Detect which cell encompasses the target text, then output its [x, y] center coordinate. 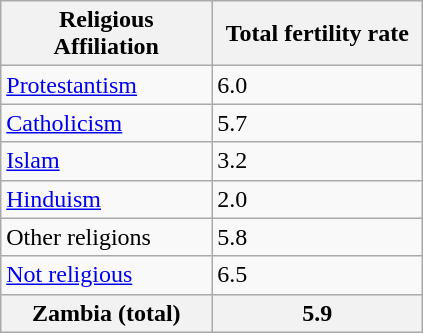
2.0 [318, 199]
3.2 [318, 161]
Hinduism [106, 199]
Islam [106, 161]
6.0 [318, 85]
Not religious [106, 275]
Other religions [106, 237]
Protestantism [106, 85]
Religious Affiliation [106, 34]
5.9 [318, 313]
5.8 [318, 237]
Total fertility rate [318, 34]
5.7 [318, 123]
Zambia (total) [106, 313]
6.5 [318, 275]
Catholicism [106, 123]
